Scan for the cell matching the given text and deliver its [X, Y] coordinate at center. 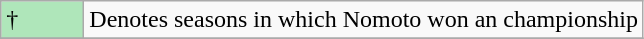
Denotes seasons in which Nomoto won an championship [364, 20]
† [42, 20]
